Locate the cell with the specified text and output its [x, y] center coordinate. 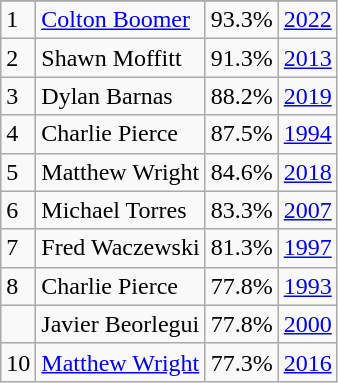
88.2% [242, 96]
2018 [308, 172]
91.3% [242, 58]
2000 [308, 324]
Shawn Moffitt [120, 58]
7 [18, 248]
2013 [308, 58]
2016 [308, 362]
4 [18, 134]
3 [18, 96]
Dylan Barnas [120, 96]
1997 [308, 248]
87.5% [242, 134]
8 [18, 286]
77.3% [242, 362]
5 [18, 172]
1993 [308, 286]
2022 [308, 20]
Javier Beorlegui [120, 324]
6 [18, 210]
93.3% [242, 20]
Fred Waczewski [120, 248]
Colton Boomer [120, 20]
Michael Torres [120, 210]
84.6% [242, 172]
2007 [308, 210]
1994 [308, 134]
83.3% [242, 210]
2 [18, 58]
10 [18, 362]
1 [18, 20]
81.3% [242, 248]
2019 [308, 96]
